For the text-containing cell, return its midpoint in [X, Y] coordinate format. 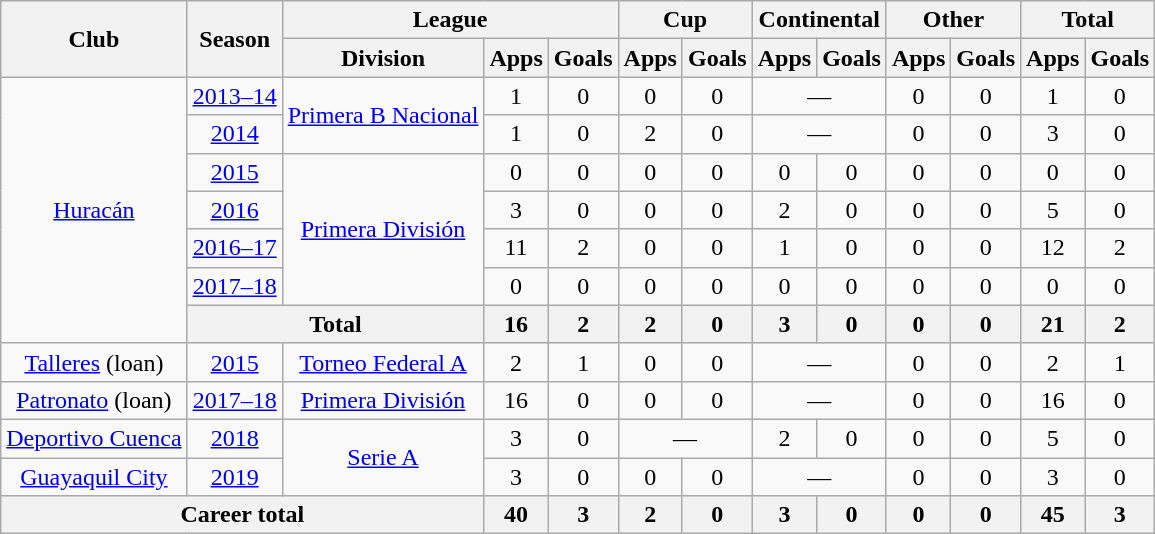
Patronato (loan) [94, 400]
Talleres (loan) [94, 362]
League [450, 20]
Primera B Nacional [383, 115]
Serie A [383, 457]
Huracán [94, 210]
Club [94, 39]
2019 [234, 477]
Season [234, 39]
2014 [234, 134]
2016 [234, 210]
2013–14 [234, 96]
Continental [819, 20]
Torneo Federal A [383, 362]
Other [953, 20]
Deportivo Cuenca [94, 438]
2018 [234, 438]
40 [516, 515]
Division [383, 58]
Cup [685, 20]
11 [516, 248]
21 [1053, 324]
12 [1053, 248]
2016–17 [234, 248]
Guayaquil City [94, 477]
Career total [242, 515]
45 [1053, 515]
